Search for the cell housing the specified text and yield its [X, Y] center coordinate. 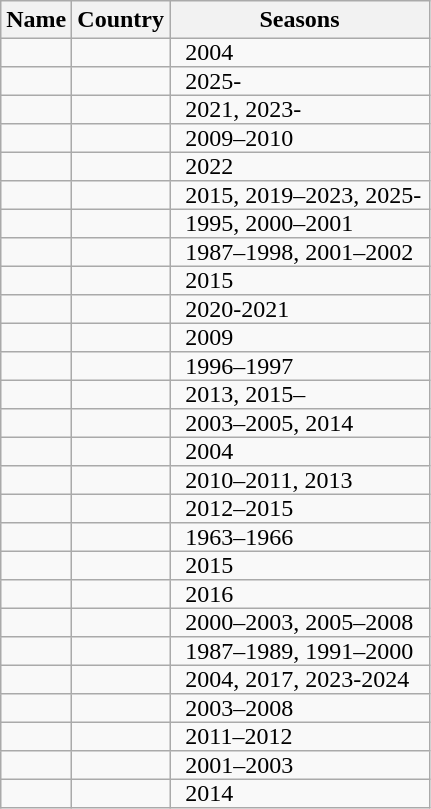
1995, 2000–2001 [300, 224]
2021, 2023- [300, 110]
1987–1998, 2001–2002 [300, 252]
2001–2003 [300, 765]
2003–2008 [300, 708]
Name [36, 20]
2013, 2015– [300, 395]
2000–2003, 2005–2008 [300, 623]
2020-2021 [300, 309]
1996–1997 [300, 366]
2016 [300, 594]
1963–1966 [300, 537]
2011–2012 [300, 737]
2009–2010 [300, 138]
2004, 2017, 2023-2024 [300, 680]
2015, 2019–2023, 2025- [300, 195]
2022 [300, 167]
1987–1989, 1991–2000 [300, 651]
2003–2005, 2014 [300, 423]
2012–2015 [300, 509]
2009 [300, 338]
Country [121, 20]
2014 [300, 794]
2025- [300, 81]
2010–2011, 2013 [300, 480]
Seasons [300, 20]
